Return the (x, y) coordinate for the center point of the cell that contains the specified text.  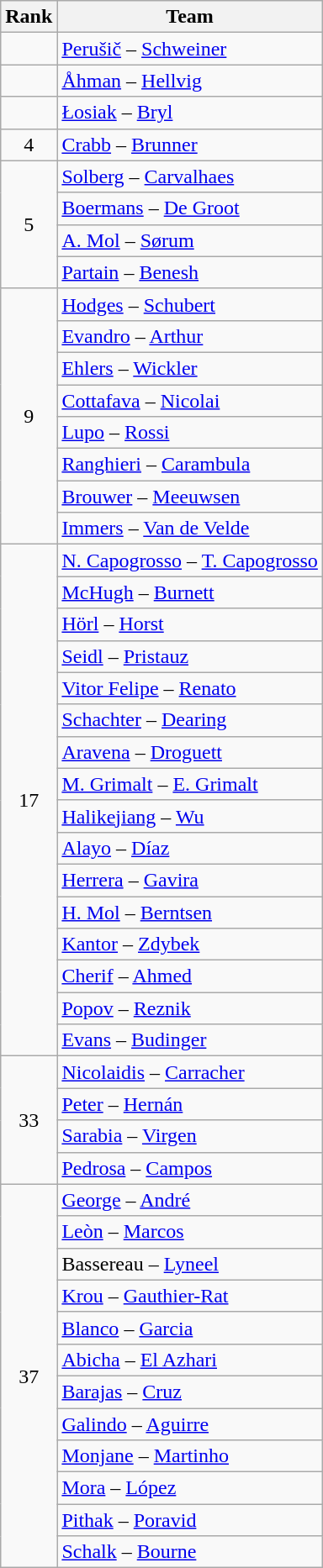
McHugh – Burnett (190, 592)
Partain – Benesh (190, 272)
Monjane – Martinho (190, 1456)
Seidl – Pristauz (190, 656)
Schalk – Bourne (190, 1552)
Aravena – Droguett (190, 752)
Peter – Hernán (190, 1104)
Perušič – Schweiner (190, 49)
Nicolaidis – Carracher (190, 1072)
Schachter – Dearing (190, 720)
Brouwer – Meeuwsen (190, 497)
Popov – Reznik (190, 1008)
Sarabia – Virgen (190, 1136)
Abicha – El Azhari (190, 1360)
Herrera – Gavira (190, 880)
Pedrosa – Campos (190, 1168)
33 (29, 1120)
Mora – López (190, 1488)
A. Mol – Sørum (190, 240)
37 (29, 1376)
M. Grimalt – E. Grimalt (190, 784)
Solberg – Carvalhaes (190, 176)
Hörl – Horst (190, 624)
Lupo – Rossi (190, 433)
Vitor Felipe – Renato (190, 688)
Boermans – De Groot (190, 208)
H. Mol – Berntsen (190, 912)
5 (29, 224)
George – André (190, 1200)
Alayo – Díaz (190, 848)
Blanco – Garcia (190, 1328)
Pithak – Poravid (190, 1520)
Galindo – Aguirre (190, 1424)
Rank (29, 17)
Leòn – Marcos (190, 1232)
Åhman – Hellvig (190, 81)
Kantor – Zdybek (190, 944)
Immers – Van de Velde (190, 529)
4 (29, 145)
Crabb – Brunner (190, 145)
Bassereau – Lyneel (190, 1264)
Hodges – Schubert (190, 304)
Halikejiang – Wu (190, 816)
Team (190, 17)
Evandro – Arthur (190, 336)
9 (29, 416)
Ehlers – Wickler (190, 368)
Cherif – Ahmed (190, 976)
Cottafava – Nicolai (190, 401)
Ranghieri – Carambula (190, 465)
Barajas – Cruz (190, 1392)
N. Capogrosso – T. Capogrosso (190, 560)
17 (29, 800)
Łosiak – Bryl (190, 113)
Evans – Budinger (190, 1040)
Krou – Gauthier-Rat (190, 1296)
